Find where the given text appears and provide that cell's center as (X, Y) coordinate. 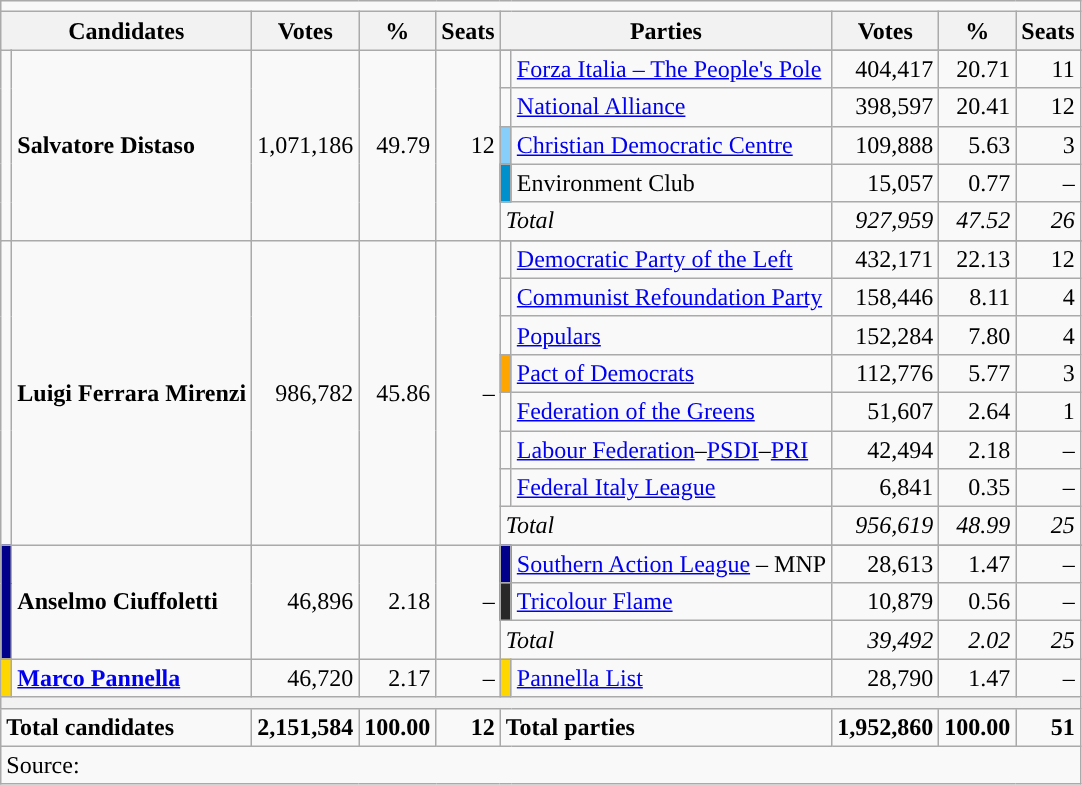
28,790 (886, 678)
Populars (671, 335)
152,284 (886, 335)
National Alliance (671, 107)
5.77 (978, 373)
158,446 (886, 297)
Labour Federation–PSDI–PRI (671, 449)
47.52 (978, 221)
39,492 (886, 640)
2.17 (398, 678)
Federation of the Greens (671, 411)
Forza Italia – The People's Pole (671, 69)
26 (1048, 221)
Federal Italy League (671, 488)
Marco Pannella (132, 678)
10,879 (886, 602)
20.41 (978, 107)
7.80 (978, 335)
15,057 (886, 183)
Environment Club (671, 183)
46,720 (306, 678)
1 (1048, 411)
Tricolour Flame (671, 602)
11 (1048, 69)
Total candidates (126, 727)
0.77 (978, 183)
Communist Refoundation Party (671, 297)
Total parties (666, 727)
46,896 (306, 602)
112,776 (886, 373)
Pannella List (671, 678)
Luigi Ferrara Mirenzi (132, 392)
2,151,584 (306, 727)
956,619 (886, 526)
927,959 (886, 221)
Salvatore Distaso (132, 145)
0.35 (978, 488)
45.86 (398, 392)
1,071,186 (306, 145)
404,417 (886, 69)
51 (1048, 727)
Pact of Democrats (671, 373)
8.11 (978, 297)
48.99 (978, 526)
986,782 (306, 392)
51,607 (886, 411)
Anselmo Ciuffoletti (132, 602)
5.63 (978, 145)
2.64 (978, 411)
20.71 (978, 69)
6,841 (886, 488)
2.02 (978, 640)
22.13 (978, 259)
432,171 (886, 259)
49.79 (398, 145)
Source: (540, 765)
Christian Democratic Centre (671, 145)
398,597 (886, 107)
28,613 (886, 564)
0.56 (978, 602)
Candidates (126, 31)
1,952,860 (886, 727)
Democratic Party of the Left (671, 259)
42,494 (886, 449)
Southern Action League – MNP (671, 564)
Parties (666, 31)
109,888 (886, 145)
